From the cell containing the given text, extract its center point as (X, Y) coordinate. 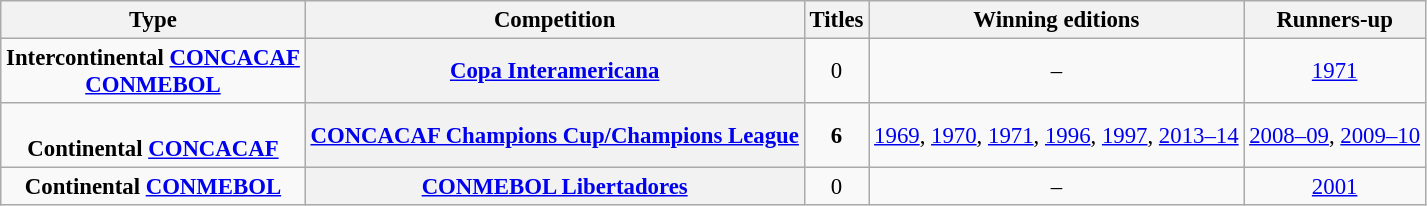
CONCACAF Champions Cup/Champions League (554, 136)
Titles (836, 20)
Type (153, 20)
Continental CONCACAF (153, 136)
Runners-up (1334, 20)
Intercontinental CONCACAF CONMEBOL (153, 72)
CONMEBOL Libertadores (554, 187)
6 (836, 136)
Copa Interamericana (554, 72)
2008–09, 2009–10 (1334, 136)
Continental CONMEBOL (153, 187)
Winning editions (1056, 20)
1969, 1970, 1971, 1996, 1997, 2013–14 (1056, 136)
2001 (1334, 187)
1971 (1334, 72)
Competition (554, 20)
